Output the (x, y) coordinate of the center of the cell containing the given text.  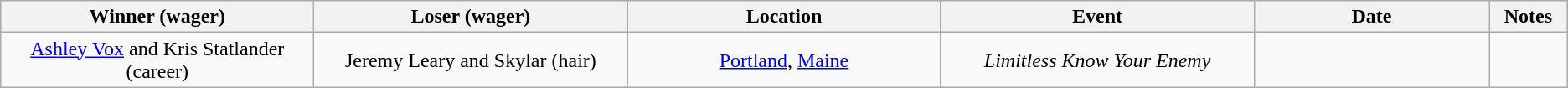
Location (784, 17)
Limitless Know Your Enemy (1097, 60)
Ashley Vox and Kris Statlander (career) (157, 60)
Date (1372, 17)
Portland, Maine (784, 60)
Winner (wager) (157, 17)
Jeremy Leary and Skylar (hair) (471, 60)
Event (1097, 17)
Loser (wager) (471, 17)
Notes (1529, 17)
